From the cell containing the given text, extract its center point as (X, Y) coordinate. 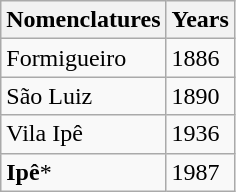
São Luiz (84, 96)
Vila Ipê (84, 134)
1890 (200, 96)
Ipê* (84, 172)
1936 (200, 134)
Formigueiro (84, 58)
Years (200, 20)
1987 (200, 172)
Nomenclatures (84, 20)
1886 (200, 58)
